Search for the cell housing the specified text and yield its [X, Y] center coordinate. 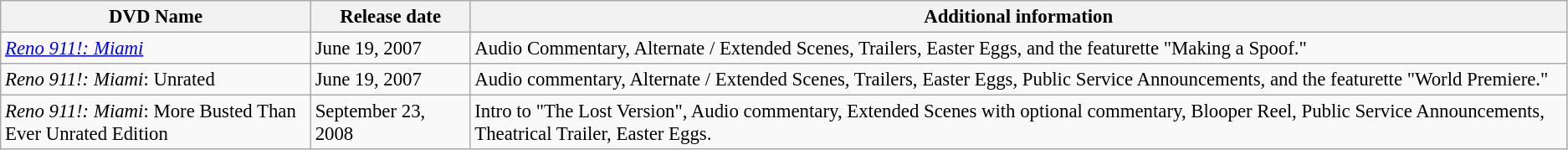
Reno 911!: Miami [156, 49]
Audio commentary, Alternate / Extended Scenes, Trailers, Easter Eggs, Public Service Announcements, and the featurette "World Premiere." [1019, 80]
Release date [390, 17]
DVD Name [156, 17]
Additional information [1019, 17]
Audio Commentary, Alternate / Extended Scenes, Trailers, Easter Eggs, and the featurette "Making a Spoof." [1019, 49]
Reno 911!: Miami: Unrated [156, 80]
September 23, 2008 [390, 122]
Reno 911!: Miami: More Busted Than Ever Unrated Edition [156, 122]
